Return the (X, Y) coordinate for the center point of the cell that contains the specified text.  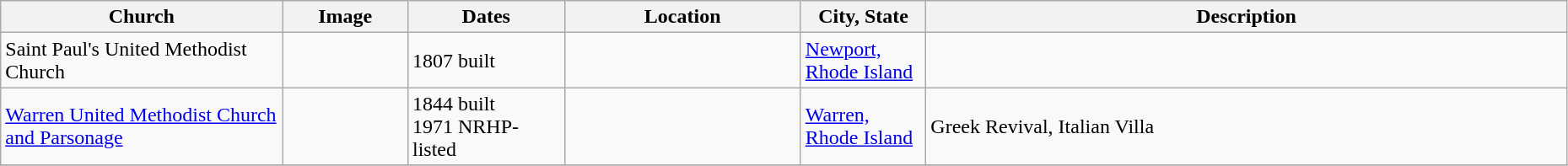
1844 built1971 NRHP-listed (486, 126)
City, State (864, 17)
Description (1247, 17)
Newport, Rhode Island (864, 61)
Location (682, 17)
Greek Revival, Italian Villa (1247, 126)
Warren, Rhode Island (864, 126)
Image (346, 17)
Dates (486, 17)
Church (142, 17)
1807 built (486, 61)
Warren United Methodist Church and Parsonage (142, 126)
Saint Paul's United Methodist Church (142, 61)
